Scan for the cell matching the given text and deliver its [x, y] coordinate at center. 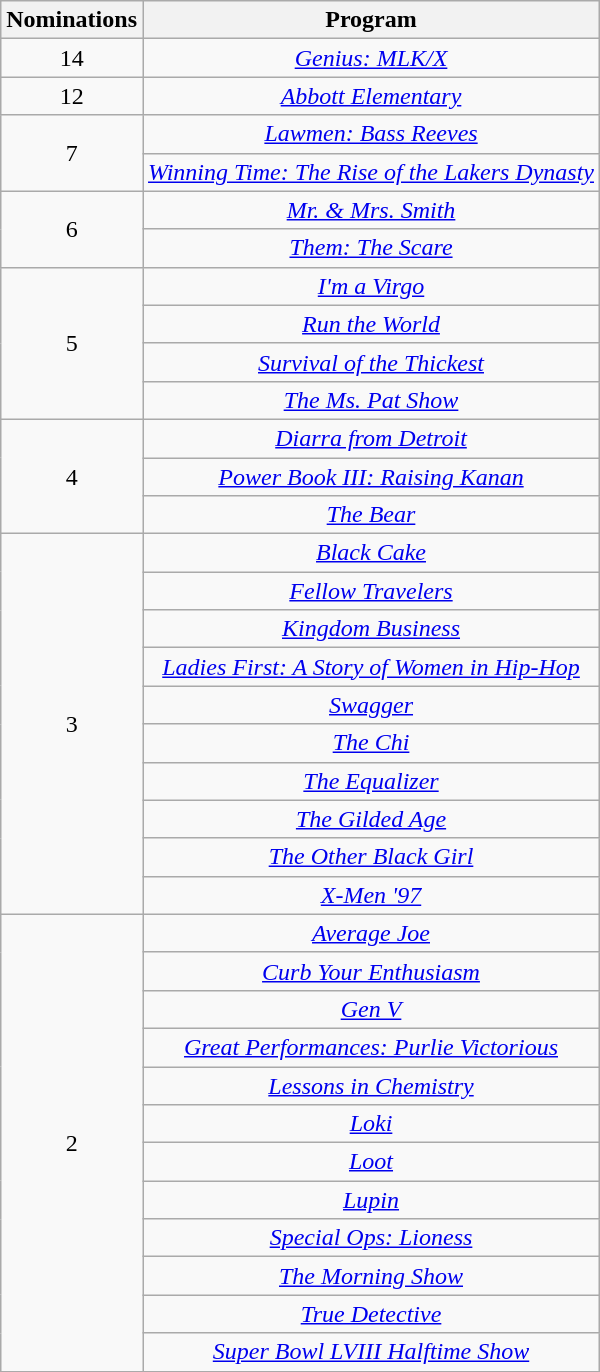
6 [72, 229]
Mr. & Mrs. Smith [370, 210]
Them: The Scare [370, 248]
Power Book III: Raising Kanan [370, 477]
The Equalizer [370, 781]
Gen V [370, 1009]
Lessons in Chemistry [370, 1085]
Special Ops: Lioness [370, 1238]
I'm a Virgo [370, 286]
Kingdom Business [370, 629]
3 [72, 724]
Genius: MLK/X [370, 58]
Lawmen: Bass Reeves [370, 134]
Super Bowl LVIII Halftime Show [370, 1352]
True Detective [370, 1314]
Winning Time: The Rise of the Lakers Dynasty [370, 172]
Swagger [370, 705]
The Morning Show [370, 1276]
Fellow Travelers [370, 591]
The Gilded Age [370, 819]
Loot [370, 1162]
2 [72, 1142]
Black Cake [370, 553]
X-Men '97 [370, 895]
Survival of the Thickest [370, 362]
The Other Black Girl [370, 857]
Run the World [370, 324]
The Bear [370, 515]
Diarra from Detroit [370, 438]
The Chi [370, 743]
Great Performances: Purlie Victorious [370, 1047]
Average Joe [370, 933]
Nominations [72, 20]
The Ms. Pat Show [370, 400]
4 [72, 476]
Curb Your Enthusiasm [370, 971]
7 [72, 153]
Loki [370, 1124]
Abbott Elementary [370, 96]
14 [72, 58]
Program [370, 20]
Lupin [370, 1200]
Ladies First: A Story of Women in Hip-Hop [370, 667]
12 [72, 96]
5 [72, 343]
